Pinpoint the cell where the given text exists, returning its [x, y] midpoint coordinate. 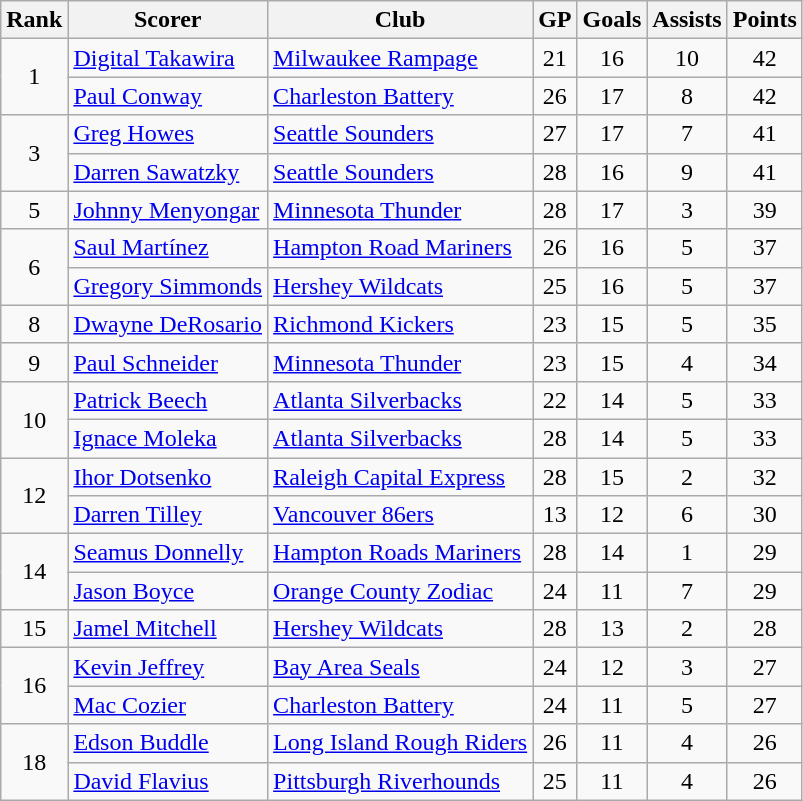
Points [764, 20]
Kevin Jeffrey [168, 667]
35 [764, 324]
GP [555, 20]
39 [764, 210]
Mac Cozier [168, 705]
Saul Martínez [168, 248]
18 [34, 762]
Assists [687, 20]
Scorer [168, 20]
Paul Schneider [168, 362]
Gregory Simmonds [168, 286]
Johnny Menyongar [168, 210]
Jason Boyce [168, 591]
Goals [612, 20]
Seamus Donnelly [168, 553]
Ignace Moleka [168, 438]
Edson Buddle [168, 743]
Hampton Road Mariners [400, 248]
Bay Area Seals [400, 667]
Greg Howes [168, 134]
30 [764, 515]
Long Island Rough Riders [400, 743]
Dwayne DeRosario [168, 324]
David Flavius [168, 781]
Hampton Roads Mariners [400, 553]
Pittsburgh Riverhounds [400, 781]
21 [555, 58]
32 [764, 477]
Digital Takawira [168, 58]
Patrick Beech [168, 400]
Richmond Kickers [400, 324]
34 [764, 362]
Jamel Mitchell [168, 629]
Darren Tilley [168, 515]
Darren Sawatzky [168, 172]
Vancouver 86ers [400, 515]
Milwaukee Rampage [400, 58]
Raleigh Capital Express [400, 477]
Ihor Dotsenko [168, 477]
Club [400, 20]
22 [555, 400]
Orange County Zodiac [400, 591]
Paul Conway [168, 96]
Rank [34, 20]
